Search for the cell housing the specified text and yield its [X, Y] center coordinate. 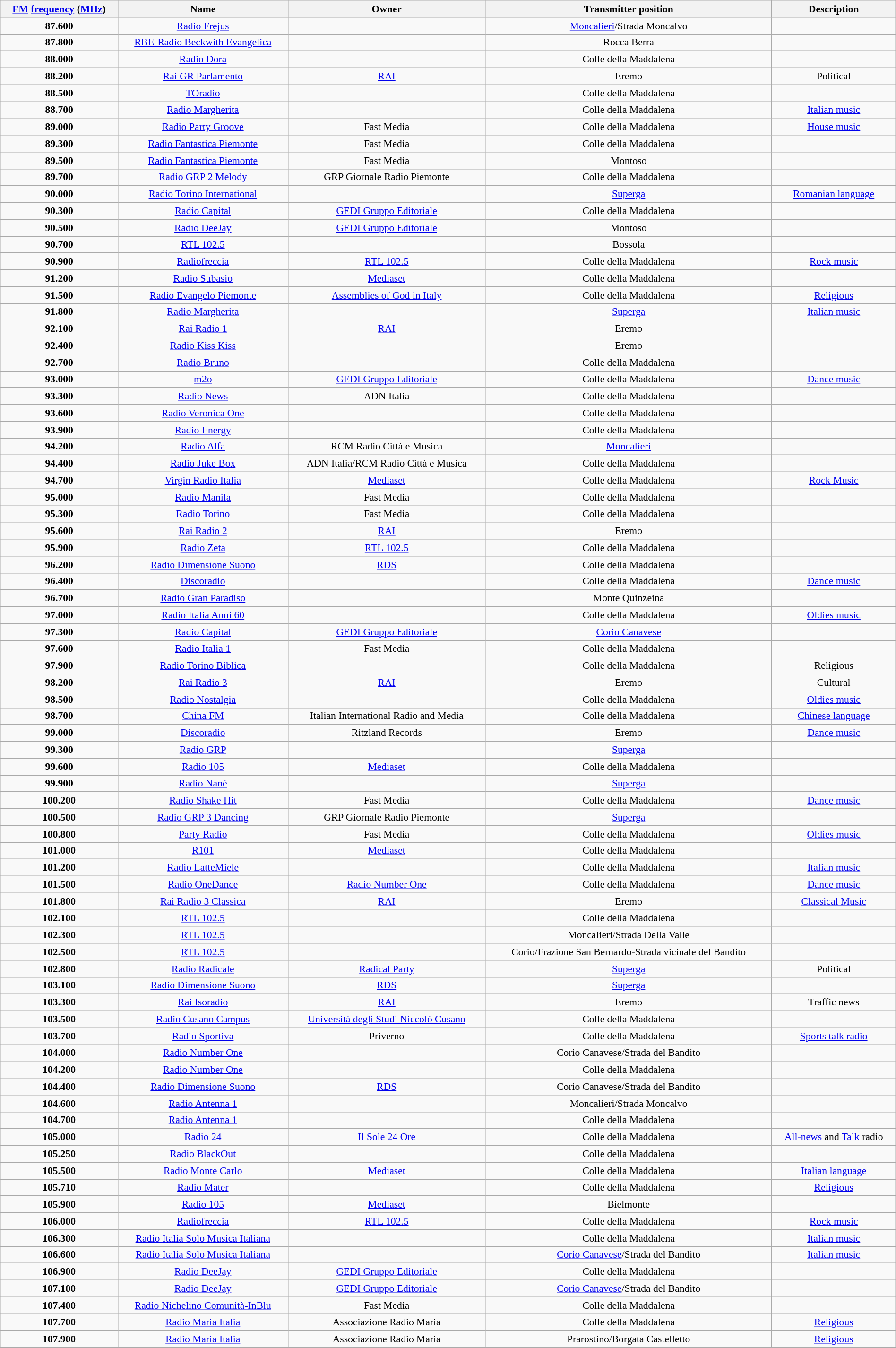
Classical Music [834, 901]
99.000 [60, 733]
Italian language [834, 1171]
Virgin Radio Italia [203, 481]
93.600 [60, 413]
96.200 [60, 565]
Radio GRP 2 Melody [203, 177]
Università degli Studi Niccolò Cusano [387, 1020]
105.500 [60, 1171]
104.000 [60, 1053]
102.100 [60, 918]
Radio Italia 1 [203, 649]
Chinese language [834, 716]
104.200 [60, 1070]
Radio Torino International [203, 194]
Radio Nichelino Comunità-InBlu [203, 1305]
91.500 [60, 295]
Rai Radio 3 [203, 683]
90.300 [60, 211]
95.000 [60, 497]
95.900 [60, 548]
Transmitter position [629, 9]
Assemblies of God in Italy [387, 295]
87.600 [60, 26]
Priverno [387, 1036]
Radio Italia Anni 60 [203, 615]
90.700 [60, 245]
102.500 [60, 952]
95.600 [60, 531]
Radio BlackOut [203, 1154]
94.400 [60, 464]
88.500 [60, 93]
Radio OneDance [203, 885]
Prarostino/Borgata Castelletto [629, 1339]
Radio Radicale [203, 969]
91.800 [60, 312]
Radio Subasio [203, 278]
105.000 [60, 1137]
Corio/Frazione San Bernardo-Strada vicinale del Bandito [629, 952]
Radio Torino [203, 514]
Radio Shake Hit [203, 801]
91.200 [60, 278]
m2o [203, 380]
Radio Frejus [203, 26]
89.000 [60, 127]
103.500 [60, 1020]
101.800 [60, 901]
104.700 [60, 1120]
106.000 [60, 1221]
Rock Music [834, 481]
Radio GRP 3 Dancing [203, 817]
RCM Radio Città e Musica [387, 447]
Radio 24 [203, 1137]
97.000 [60, 615]
97.300 [60, 632]
92.400 [60, 346]
Bossola [629, 245]
89.500 [60, 161]
Moncalieri [629, 447]
103.100 [60, 985]
105.250 [60, 1154]
98.700 [60, 716]
Radio Sportiva [203, 1036]
93.900 [60, 430]
Radio Mater [203, 1188]
Rai Radio 2 [203, 531]
107.100 [60, 1289]
Radio Evangelo Piemonte [203, 295]
Radio Monte Carlo [203, 1171]
Radio Zeta [203, 548]
Radio News [203, 397]
ADN Italia/RCM Radio Città e Musica [387, 464]
89.300 [60, 144]
Bielmonte [629, 1205]
107.700 [60, 1322]
Radio Gran Paradiso [203, 598]
Radio Alfa [203, 447]
100.200 [60, 801]
88.200 [60, 77]
Radio Torino Biblica [203, 666]
Moncalieri/Strada Della Valle [629, 935]
Il Sole 24 Ore [387, 1137]
94.700 [60, 481]
90.900 [60, 262]
107.900 [60, 1339]
Cultural [834, 683]
99.300 [60, 750]
98.200 [60, 683]
106.900 [60, 1272]
95.300 [60, 514]
FM frequency (MHz) [60, 9]
97.600 [60, 649]
Radio Manila [203, 497]
Party Radio [203, 834]
99.600 [60, 767]
Sports talk radio [834, 1036]
Traffic news [834, 1002]
Radical Party [387, 969]
107.400 [60, 1305]
Radio Cusano Campus [203, 1020]
Radio Veronica One [203, 413]
Corio Canavese [629, 632]
Rai Isoradio [203, 1002]
R101 [203, 851]
99.900 [60, 784]
92.100 [60, 329]
Name [203, 9]
Radio LatteMiele [203, 868]
TOradio [203, 93]
All-news and Talk radio [834, 1137]
ADN Italia [387, 397]
93.300 [60, 397]
106.300 [60, 1238]
103.700 [60, 1036]
Romanian language [834, 194]
Rai GR Parlamento [203, 77]
RBE-Radio Beckwith Evangelica [203, 43]
Monte Quinzeina [629, 598]
106.600 [60, 1255]
Radio Juke Box [203, 464]
Italian International Radio and Media [387, 716]
Radio Kiss Kiss [203, 346]
100.500 [60, 817]
101.200 [60, 868]
98.500 [60, 700]
Radio GRP [203, 750]
96.700 [60, 598]
Description [834, 9]
Rai Radio 3 Classica [203, 901]
88.700 [60, 110]
104.400 [60, 1087]
101.500 [60, 885]
100.800 [60, 834]
90.000 [60, 194]
Radio Energy [203, 430]
105.710 [60, 1188]
89.700 [60, 177]
103.300 [60, 1002]
House music [834, 127]
Radio Dora [203, 60]
97.900 [60, 666]
Rai Radio 1 [203, 329]
101.000 [60, 851]
Ritzland Records [387, 733]
102.800 [60, 969]
93.000 [60, 380]
92.700 [60, 363]
104.600 [60, 1104]
105.900 [60, 1205]
Owner [387, 9]
Rocca Berra [629, 43]
102.300 [60, 935]
87.800 [60, 43]
Radio Nanè [203, 784]
90.500 [60, 228]
96.400 [60, 581]
China FM [203, 716]
Radio Bruno [203, 363]
94.200 [60, 447]
88.000 [60, 60]
Radio Nostalgia [203, 700]
Radio Party Groove [203, 127]
